Extract the [x, y] coordinate from the center of the cell holding the provided text.  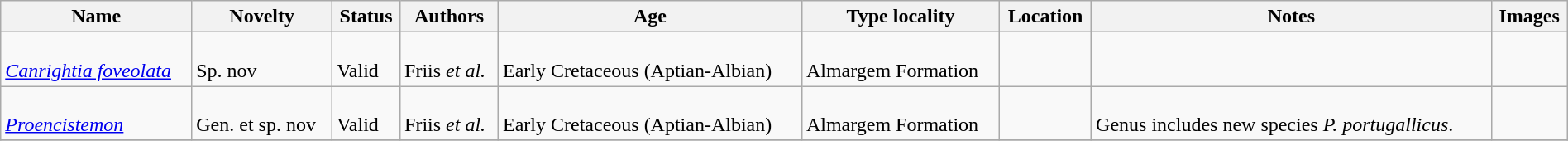
Sp. nov [262, 60]
Genus includes new species P. portugallicus. [1292, 113]
Age [650, 17]
Location [1045, 17]
Name [96, 17]
Type locality [900, 17]
Novelty [262, 17]
Notes [1292, 17]
Authors [450, 17]
Proencistemon [96, 113]
Canrightia foveolata [96, 60]
Status [366, 17]
Images [1529, 17]
Gen. et sp. nov [262, 113]
